Scan for the cell matching the given text and deliver its (X, Y) coordinate at center. 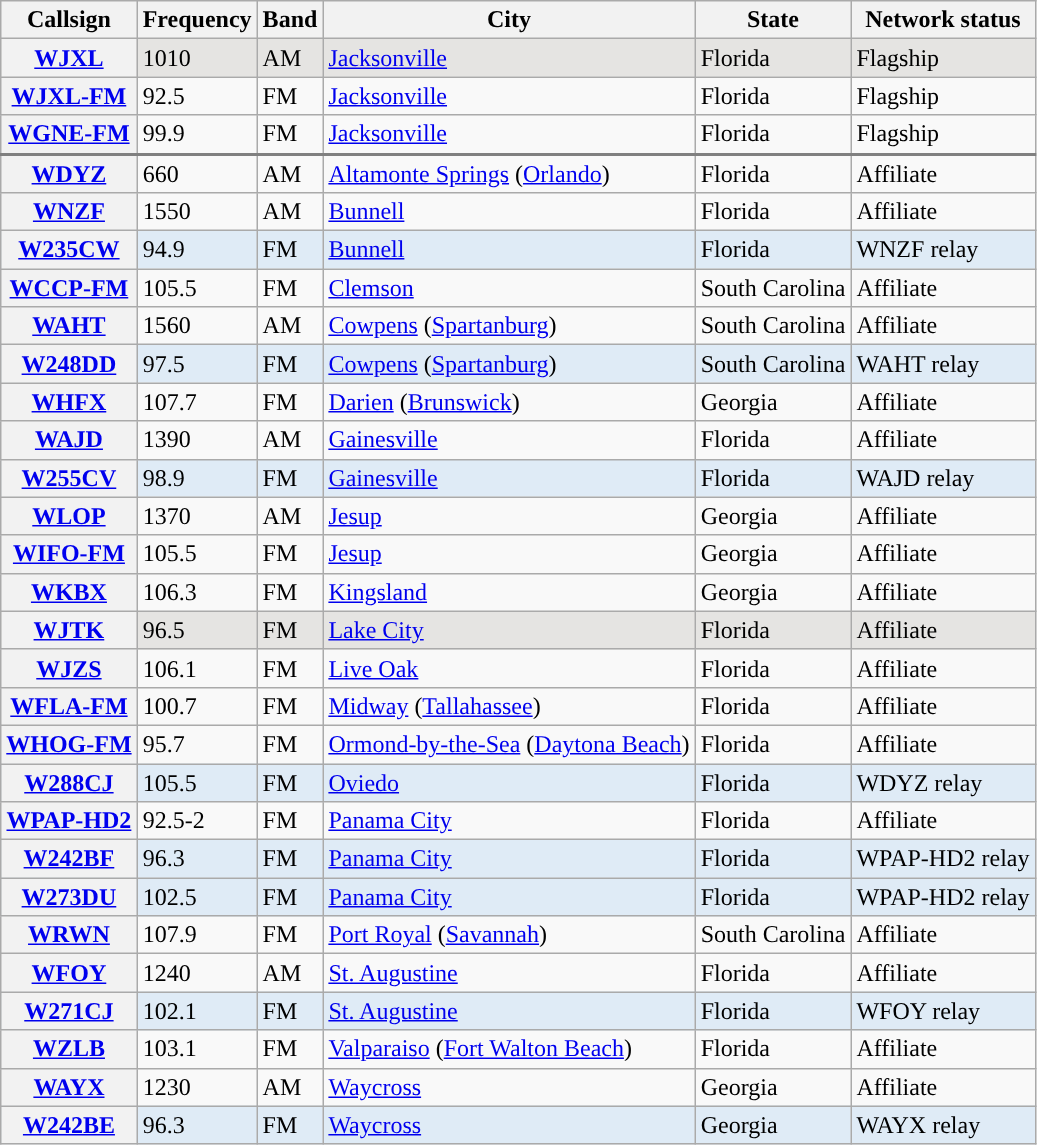
WFOY relay (943, 1011)
WKBX (69, 592)
103.1 (197, 1049)
1230 (197, 1087)
WJXL-FM (69, 96)
106.1 (197, 668)
WFLA-FM (69, 706)
1240 (197, 973)
Port Royal (Savannah) (509, 935)
WLOP (69, 516)
99.9 (197, 134)
92.5-2 (197, 821)
1560 (197, 326)
WJZS (69, 668)
WAHT relay (943, 364)
W242BF (69, 859)
Network status (943, 20)
State (773, 20)
107.9 (197, 935)
102.5 (197, 897)
WRWN (69, 935)
WZLB (69, 1049)
WAYX relay (943, 1125)
Darien (Brunswick) (509, 402)
WJXL (69, 58)
WIFO-FM (69, 554)
Frequency (197, 20)
WNZF relay (943, 250)
107.7 (197, 402)
Valparaiso (Fort Walton Beach) (509, 1049)
97.5 (197, 364)
96.5 (197, 630)
Lake City (509, 630)
WAJD (69, 440)
Oviedo (509, 783)
WJTK (69, 630)
94.9 (197, 250)
WDYZ relay (943, 783)
WPAP-HD2 (69, 821)
WAHT (69, 326)
102.1 (197, 1011)
W273DU (69, 897)
1010 (197, 58)
City (509, 20)
98.9 (197, 478)
660 (197, 174)
W235CW (69, 250)
Clemson (509, 288)
WGNE-FM (69, 134)
Midway (Tallahassee) (509, 706)
Live Oak (509, 668)
1550 (197, 212)
1390 (197, 440)
Kingsland (509, 592)
Ormond-by-the-Sea (Daytona Beach) (509, 744)
W288CJ (69, 783)
1370 (197, 516)
W248DD (69, 364)
92.5 (197, 96)
Callsign (69, 20)
Altamonte Springs (Orlando) (509, 174)
W271CJ (69, 1011)
W242BE (69, 1125)
W255CV (69, 478)
WAYX (69, 1087)
WHFX (69, 402)
WDYZ (69, 174)
106.3 (197, 592)
WNZF (69, 212)
WCCP-FM (69, 288)
Band (290, 20)
95.7 (197, 744)
WAJD relay (943, 478)
WHOG-FM (69, 744)
100.7 (197, 706)
WFOY (69, 973)
